Search for the cell housing the specified text and yield its [x, y] center coordinate. 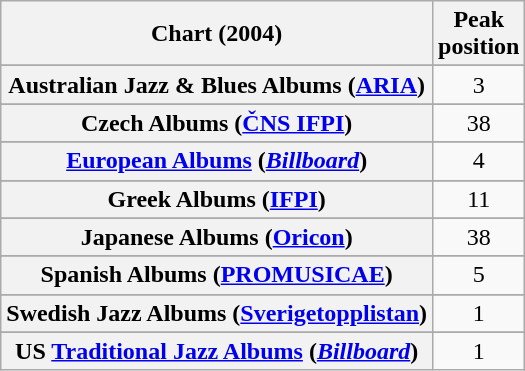
Japanese Albums (Oricon) [217, 237]
Spanish Albums (PROMUSICAE) [217, 275]
Peakposition [479, 34]
11 [479, 199]
5 [479, 275]
Australian Jazz & Blues Albums (ARIA) [217, 85]
Swedish Jazz Albums (Sverigetopplistan) [217, 313]
US Traditional Jazz Albums (Billboard) [217, 351]
Greek Albums (IFPI) [217, 199]
European Albums (Billboard) [217, 161]
Chart (2004) [217, 34]
4 [479, 161]
3 [479, 85]
Czech Albums (ČNS IFPI) [217, 123]
